Output the [x, y] coordinate of the center of the cell containing the given text.  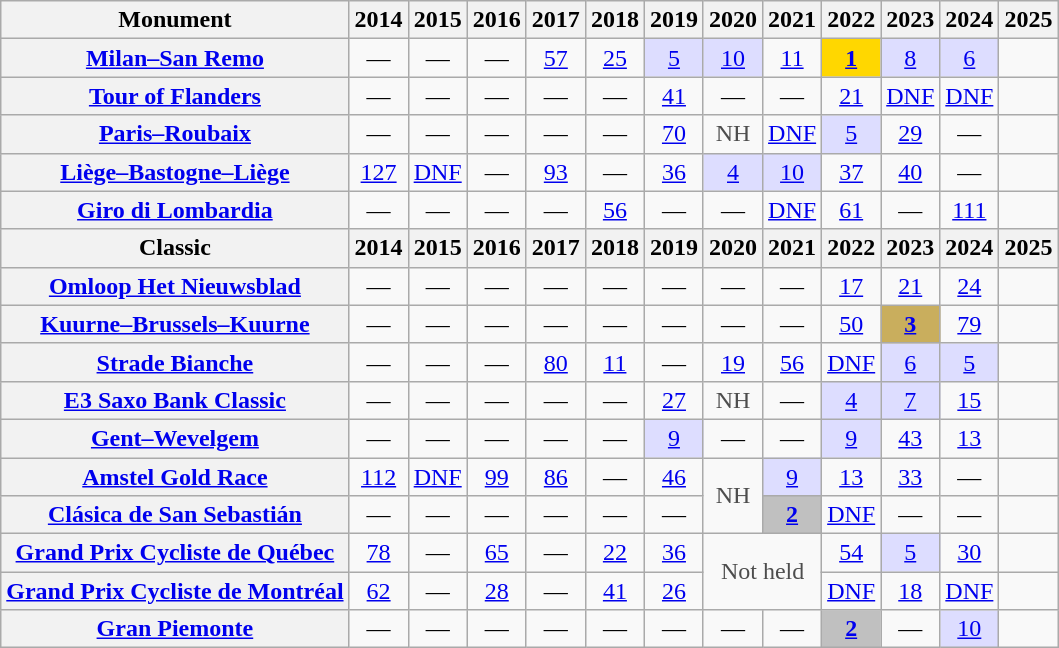
Liège–Bastogne–Liège [175, 172]
79 [970, 324]
40 [910, 172]
50 [852, 324]
61 [852, 210]
Kuurne–Brussels–Kuurne [175, 324]
80 [556, 362]
8 [910, 58]
29 [910, 134]
57 [556, 58]
54 [852, 553]
22 [614, 553]
112 [378, 477]
111 [970, 210]
15 [970, 400]
86 [556, 477]
7 [910, 400]
78 [378, 553]
65 [496, 553]
Gran Piemonte [175, 629]
93 [556, 172]
3 [910, 324]
Grand Prix Cycliste de Montréal [175, 591]
26 [674, 591]
E3 Saxo Bank Classic [175, 400]
62 [378, 591]
Not held [762, 572]
Clásica de San Sebastián [175, 515]
46 [674, 477]
24 [970, 286]
27 [674, 400]
Strade Bianche [175, 362]
Monument [175, 20]
19 [732, 362]
1 [852, 58]
Omloop Het Nieuwsblad [175, 286]
18 [910, 591]
Milan–San Remo [175, 58]
99 [496, 477]
33 [910, 477]
Amstel Gold Race [175, 477]
17 [852, 286]
Tour of Flanders [175, 96]
Grand Prix Cycliste de Québec [175, 553]
43 [910, 438]
25 [614, 58]
37 [852, 172]
30 [970, 553]
Paris–Roubaix [175, 134]
28 [496, 591]
Classic [175, 248]
70 [674, 134]
Giro di Lombardia [175, 210]
Gent–Wevelgem [175, 438]
127 [378, 172]
